Capture the cell that displays the provided text and extract its [X, Y] central coordinate. 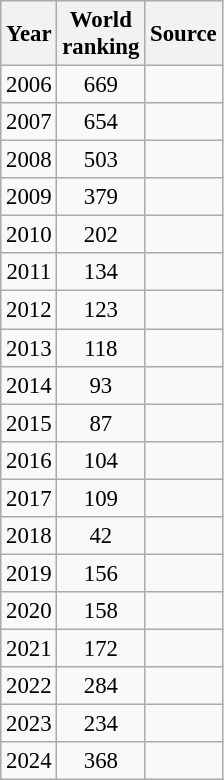
2016 [29, 460]
Year [29, 34]
2014 [29, 385]
2015 [29, 423]
2012 [29, 310]
654 [101, 122]
156 [101, 573]
2006 [29, 85]
2011 [29, 273]
2024 [29, 761]
2010 [29, 235]
234 [101, 724]
Worldranking [101, 34]
158 [101, 611]
2009 [29, 197]
2013 [29, 348]
669 [101, 85]
172 [101, 648]
2007 [29, 122]
2023 [29, 724]
2021 [29, 648]
93 [101, 385]
134 [101, 273]
118 [101, 348]
2019 [29, 573]
2017 [29, 498]
42 [101, 536]
368 [101, 761]
104 [101, 460]
2018 [29, 536]
2020 [29, 611]
2008 [29, 160]
284 [101, 686]
202 [101, 235]
503 [101, 160]
109 [101, 498]
Source [184, 34]
2022 [29, 686]
123 [101, 310]
379 [101, 197]
87 [101, 423]
